Capture the cell that displays the provided text and extract its [x, y] central coordinate. 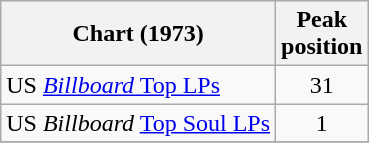
Chart (1973) [138, 34]
US Billboard Top Soul LPs [138, 123]
Peakposition [322, 34]
US Billboard Top LPs [138, 85]
1 [322, 123]
31 [322, 85]
